Capture the cell that displays the provided text and extract its [X, Y] central coordinate. 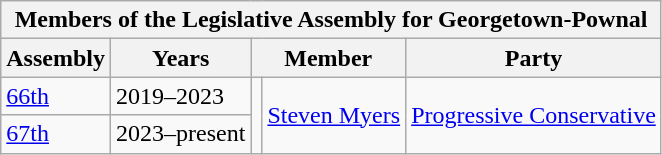
Party [534, 58]
2019–2023 [180, 96]
Member [328, 58]
Members of the Legislative Assembly for Georgetown-Pownal [332, 20]
66th [56, 96]
Progressive Conservative [534, 115]
67th [56, 134]
Assembly [56, 58]
Steven Myers [334, 115]
Years [180, 58]
2023–present [180, 134]
